Determine the [x, y] coordinate at the center of the cell enclosing the given text.  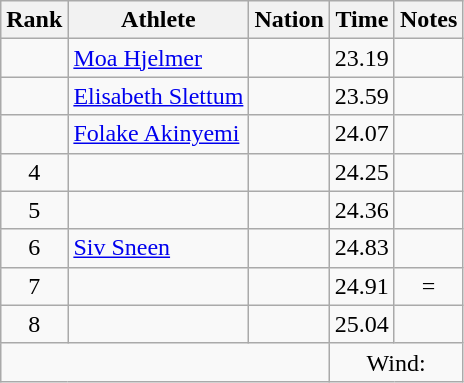
Rank [34, 20]
= [428, 286]
Folake Akinyemi [158, 134]
Elisabeth Slettum [158, 96]
Wind: [396, 362]
23.59 [362, 96]
6 [34, 248]
24.36 [362, 210]
Siv Sneen [158, 248]
Moa Hjelmer [158, 58]
5 [34, 210]
24.83 [362, 248]
24.25 [362, 172]
7 [34, 286]
24.07 [362, 134]
23.19 [362, 58]
Notes [428, 20]
Athlete [158, 20]
24.91 [362, 286]
Nation [289, 20]
Time [362, 20]
25.04 [362, 324]
8 [34, 324]
4 [34, 172]
